Output the (X, Y) coordinate of the center of the cell containing the given text.  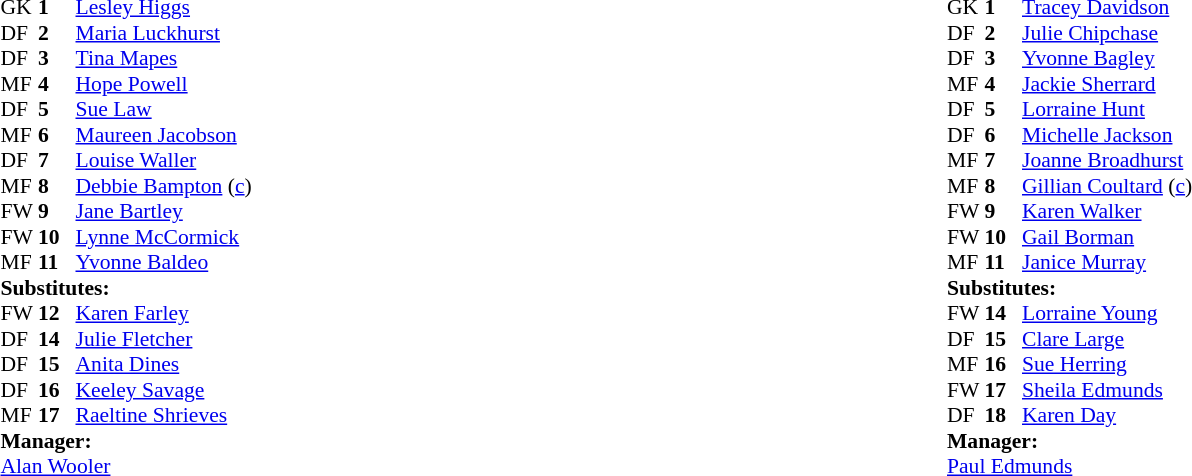
Tina Mapes (164, 59)
Hope Powell (164, 84)
Karen Day (1107, 415)
Sue Law (164, 109)
Janice Murray (1107, 263)
Lorraine Young (1107, 313)
Sheila Edmunds (1107, 390)
Joanne Broadhurst (1107, 161)
Sue Herring (1107, 365)
Gillian Coultard (c) (1107, 186)
18 (1003, 415)
Clare Large (1107, 339)
Keeley Savage (164, 390)
Lorraine Hunt (1107, 109)
Anita Dines (164, 365)
Karen Walker (1107, 211)
Lynne McCormick (164, 237)
12 (57, 313)
Yvonne Bagley (1107, 59)
Maureen Jacobson (164, 135)
Karen Farley (164, 313)
Louise Waller (164, 161)
Yvonne Baldeo (164, 263)
Jackie Sherrard (1107, 84)
Debbie Bampton (c) (164, 186)
Michelle Jackson (1107, 135)
Julie Fletcher (164, 339)
Raeltine Shrieves (164, 415)
Maria Luckhurst (164, 33)
Gail Borman (1107, 237)
Julie Chipchase (1107, 33)
Jane Bartley (164, 211)
